Pinpoint the cell where the given text exists, returning its [x, y] midpoint coordinate. 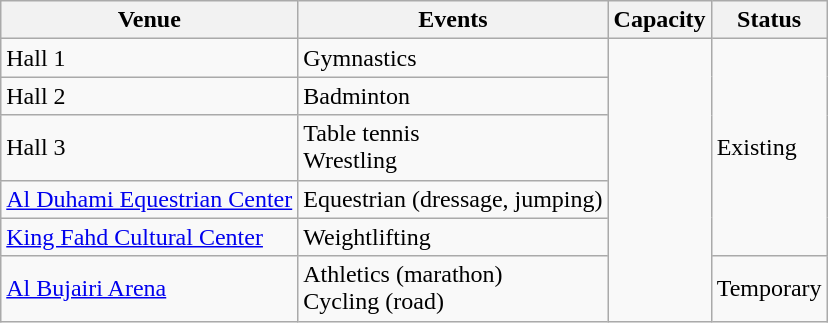
Al Bujairi Arena [150, 288]
Events [453, 20]
Temporary [769, 288]
Existing [769, 148]
Al Duhami Equestrian Center [150, 199]
King Fahd Cultural Center [150, 237]
Status [769, 20]
Weightlifting [453, 237]
Gymnastics [453, 58]
Equestrian (dressage, jumping) [453, 199]
Hall 1 [150, 58]
Hall 3 [150, 148]
Venue [150, 20]
Capacity [660, 20]
Hall 2 [150, 96]
Table tennisWrestling [453, 148]
Badminton [453, 96]
Athletics (marathon)Cycling (road) [453, 288]
